Search for the cell housing the specified text and yield its (X, Y) center coordinate. 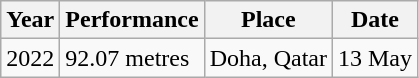
Place (268, 20)
Date (374, 20)
Doha, Qatar (268, 58)
Performance (132, 20)
92.07 metres (132, 58)
Year (30, 20)
13 May (374, 58)
2022 (30, 58)
